Identify which cell holds the provided text, then report its (X, Y) central coordinate. 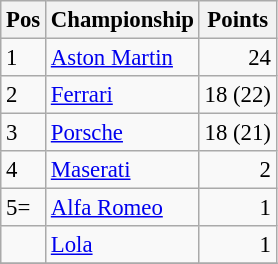
Alfa Romeo (123, 208)
Pos (24, 20)
18 (22) (238, 95)
Ferrari (123, 95)
Points (238, 20)
Porsche (123, 133)
5= (24, 208)
Aston Martin (123, 58)
4 (24, 170)
18 (21) (238, 133)
Lola (123, 245)
24 (238, 58)
Maserati (123, 170)
3 (24, 133)
Championship (123, 20)
